Identify which cell holds the provided text, then report its (x, y) central coordinate. 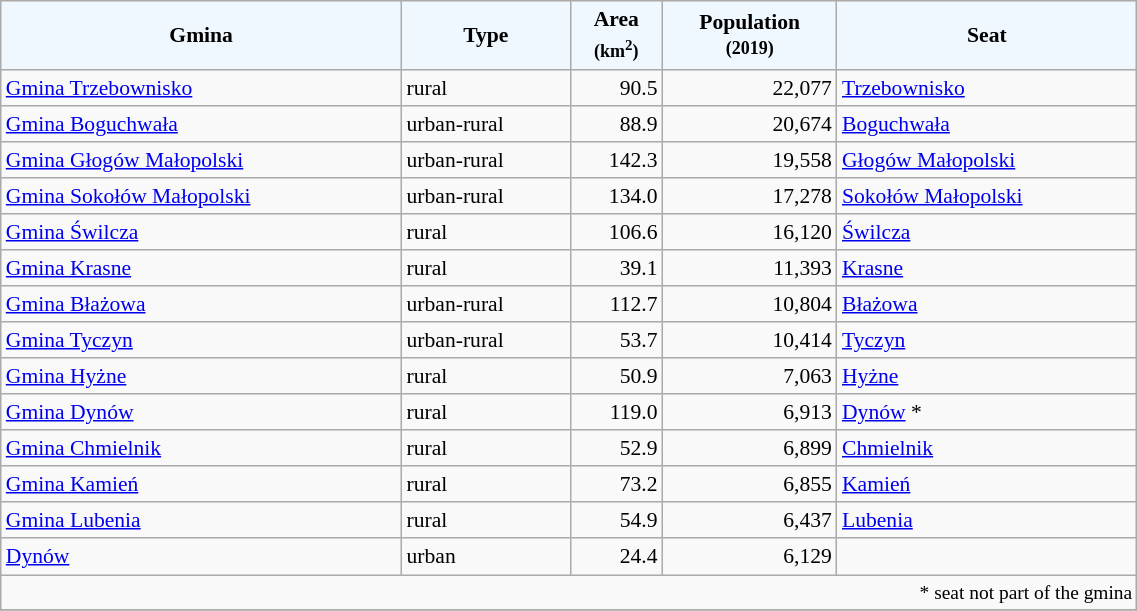
6,129 (750, 557)
Lubenia (987, 521)
6,437 (750, 521)
11,393 (750, 269)
17,278 (750, 197)
90.5 (616, 89)
Boguchwała (987, 125)
Dynów (202, 557)
50.9 (616, 377)
Dynów * (987, 413)
Gmina Sokołów Małopolski (202, 197)
Świlcza (987, 233)
10,414 (750, 341)
6,913 (750, 413)
53.7 (616, 341)
88.9 (616, 125)
16,120 (750, 233)
Gmina Chmielnik (202, 449)
39.1 (616, 269)
106.6 (616, 233)
Gmina Boguchwała (202, 125)
* seat not part of the gmina (569, 592)
6,855 (750, 485)
Population(2019) (750, 36)
54.9 (616, 521)
Gmina Kamień (202, 485)
Gmina Tyczyn (202, 341)
Gmina Świlcza (202, 233)
Seat (987, 36)
Gmina Krasne (202, 269)
Tyczyn (987, 341)
19,558 (750, 161)
Krasne (987, 269)
134.0 (616, 197)
20,674 (750, 125)
Kamień (987, 485)
142.3 (616, 161)
73.2 (616, 485)
Gmina Dynów (202, 413)
Błażowa (987, 305)
7,063 (750, 377)
112.7 (616, 305)
10,804 (750, 305)
Sokołów Małopolski (987, 197)
119.0 (616, 413)
Gmina Hyżne (202, 377)
Area(km2) (616, 36)
Type (486, 36)
Głogów Małopolski (987, 161)
24.4 (616, 557)
Gmina Błażowa (202, 305)
Gmina Głogów Małopolski (202, 161)
Gmina Lubenia (202, 521)
Hyżne (987, 377)
Trzebownisko (987, 89)
Gmina (202, 36)
urban (486, 557)
22,077 (750, 89)
52.9 (616, 449)
Gmina Trzebownisko (202, 89)
6,899 (750, 449)
Chmielnik (987, 449)
